Locate the cell with the specified text and output its [X, Y] center coordinate. 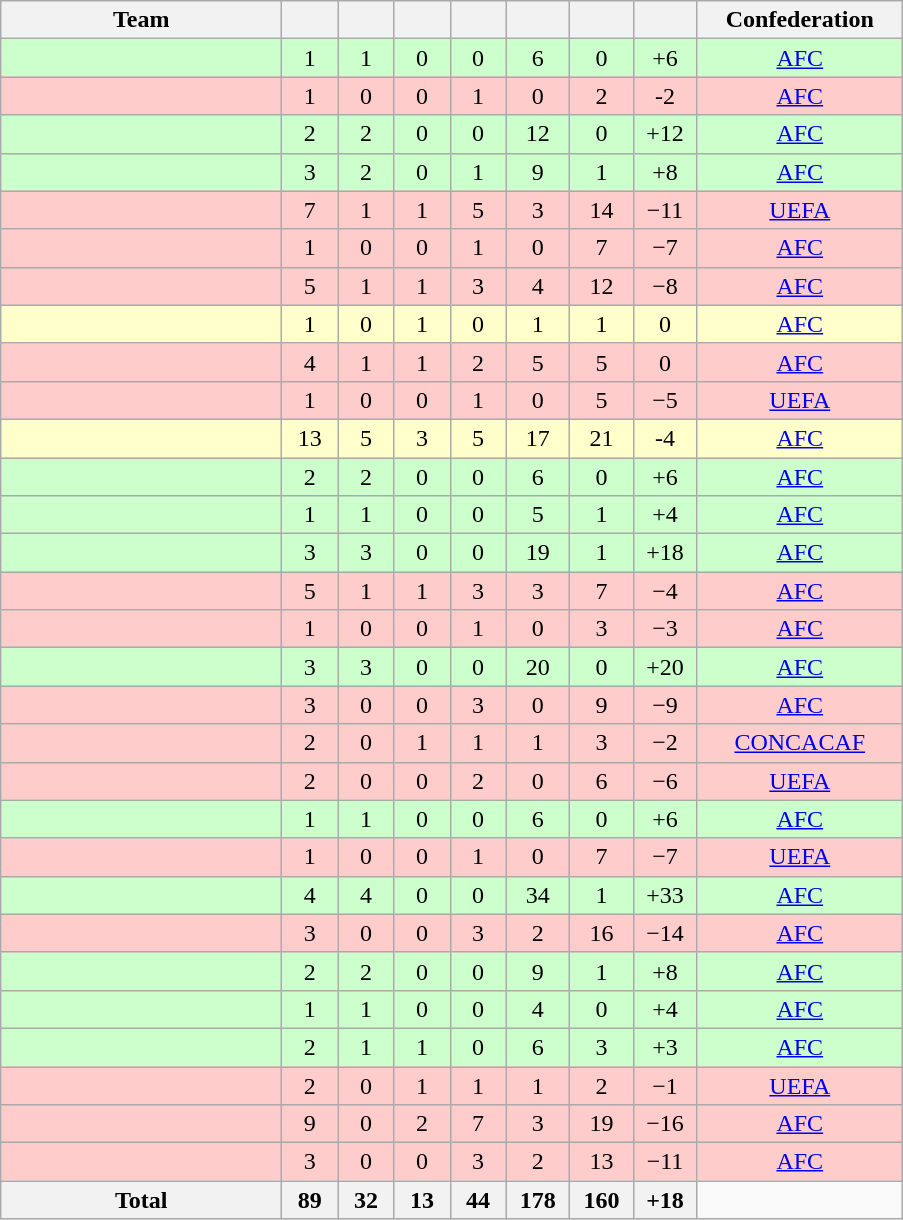
−9 [665, 705]
-2 [665, 96]
−3 [665, 629]
44 [478, 1200]
−2 [665, 743]
32 [366, 1200]
21 [602, 438]
16 [602, 933]
−16 [665, 1124]
17 [538, 438]
−5 [665, 400]
Team [142, 20]
−6 [665, 781]
Total [142, 1200]
178 [538, 1200]
+33 [665, 895]
14 [602, 210]
20 [538, 667]
−14 [665, 933]
−8 [665, 286]
+20 [665, 667]
-4 [665, 438]
−1 [665, 1085]
CONCACAF [800, 743]
34 [538, 895]
89 [310, 1200]
160 [602, 1200]
−4 [665, 591]
+3 [665, 1047]
Confederation [800, 20]
+12 [665, 134]
